Output the (X, Y) coordinate of the center of the cell containing the given text.  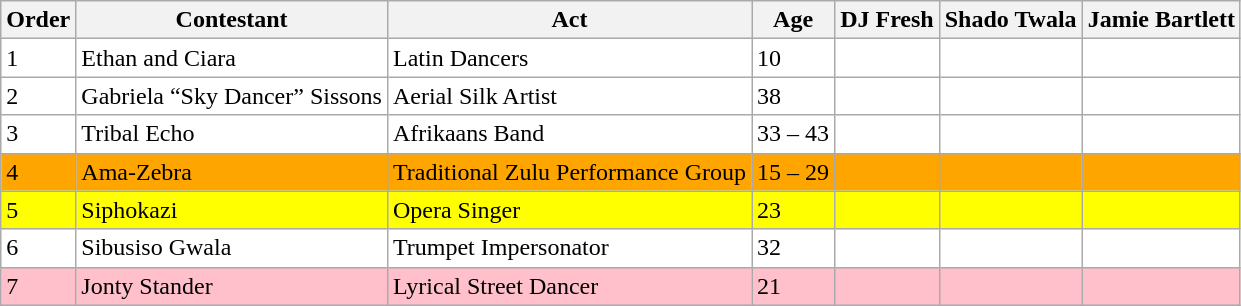
Act (569, 20)
Shado Twala (1010, 20)
10 (794, 58)
Order (38, 20)
Opera Singer (569, 210)
DJ Fresh (888, 20)
Trumpet Impersonator (569, 248)
Gabriela “Sky Dancer” Sissons (232, 96)
Aerial Silk Artist (569, 96)
21 (794, 286)
Sibusiso Gwala (232, 248)
Latin Dancers (569, 58)
Afrikaans Band (569, 134)
Contestant (232, 20)
Traditional Zulu Performance Group (569, 172)
2 (38, 96)
Lyrical Street Dancer (569, 286)
6 (38, 248)
38 (794, 96)
Ethan and Ciara (232, 58)
Siphokazi (232, 210)
32 (794, 248)
23 (794, 210)
5 (38, 210)
15 – 29 (794, 172)
1 (38, 58)
3 (38, 134)
Ama-Zebra (232, 172)
Age (794, 20)
33 – 43 (794, 134)
Jonty Stander (232, 286)
Tribal Echo (232, 134)
7 (38, 286)
Jamie Bartlett (1161, 20)
4 (38, 172)
